Output the (X, Y) coordinate of the center of the cell containing the given text.  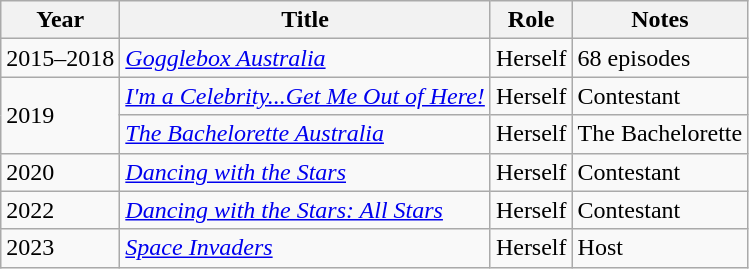
Dancing with the Stars (306, 172)
Gogglebox Australia (306, 58)
2015–2018 (60, 58)
Notes (660, 20)
68 episodes (660, 58)
2022 (60, 210)
2019 (60, 115)
Space Invaders (306, 248)
Year (60, 20)
2023 (60, 248)
The Bachelorette (660, 134)
The Bachelorette Australia (306, 134)
Host (660, 248)
I'm a Celebrity...Get Me Out of Here! (306, 96)
Title (306, 20)
2020 (60, 172)
Dancing with the Stars: All Stars (306, 210)
Role (531, 20)
